Scan for the cell matching the given text and deliver its (x, y) coordinate at center. 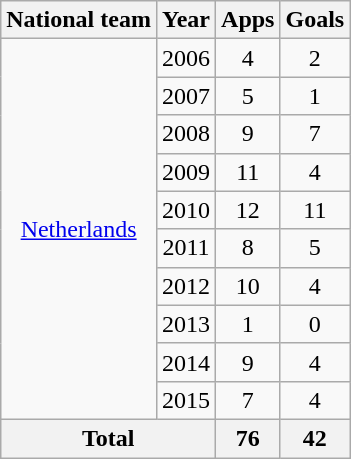
2010 (186, 210)
2014 (186, 362)
2006 (186, 58)
0 (315, 324)
Netherlands (79, 230)
National team (79, 20)
2013 (186, 324)
76 (248, 438)
42 (315, 438)
2011 (186, 248)
12 (248, 210)
Year (186, 20)
8 (248, 248)
2 (315, 58)
2007 (186, 96)
Goals (315, 20)
2008 (186, 134)
Total (108, 438)
2012 (186, 286)
2015 (186, 400)
2009 (186, 172)
10 (248, 286)
Apps (248, 20)
